Locate the cell with the specified text and output its (X, Y) center coordinate. 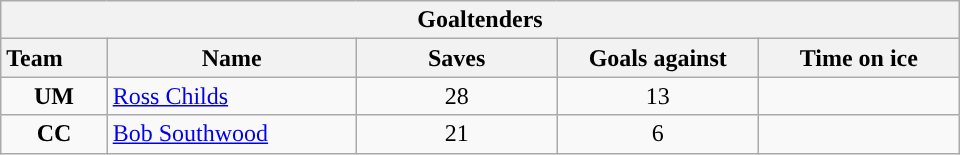
Goaltenders (480, 20)
Time on ice (858, 58)
Name (232, 58)
Goals against (658, 58)
Ross Childs (232, 96)
13 (658, 96)
Bob Southwood (232, 134)
Team (54, 58)
28 (456, 96)
6 (658, 134)
UM (54, 96)
21 (456, 134)
Saves (456, 58)
CC (54, 134)
